From the cell containing the given text, extract its center point as [x, y] coordinate. 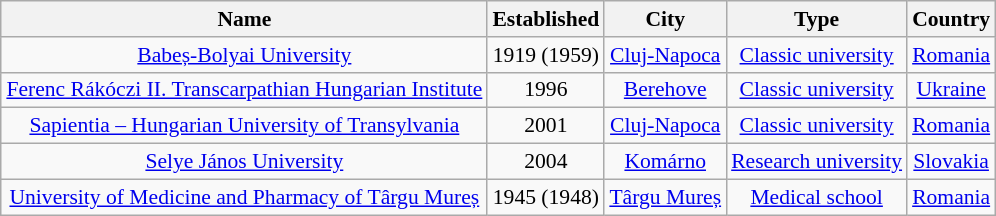
1945 (1948) [546, 197]
2001 [546, 126]
Ukraine [951, 90]
Ferenc Rákóczi II. Transcarpathian Hungarian Institute [244, 90]
1996 [546, 90]
Slovakia [951, 161]
Established [546, 19]
Târgu Mureș [665, 197]
Name [244, 19]
2004 [546, 161]
City [665, 19]
Komárno [665, 161]
Country [951, 19]
Medical school [816, 197]
1919 (1959) [546, 54]
Selye János University [244, 161]
Type [816, 19]
Babeș-Bolyai University [244, 54]
Sapientia – Hungarian University of Transylvania [244, 126]
Research university [816, 161]
Berehove [665, 90]
University of Medicine and Pharmacy of Târgu Mureș [244, 197]
